Search for the cell housing the specified text and yield its (X, Y) center coordinate. 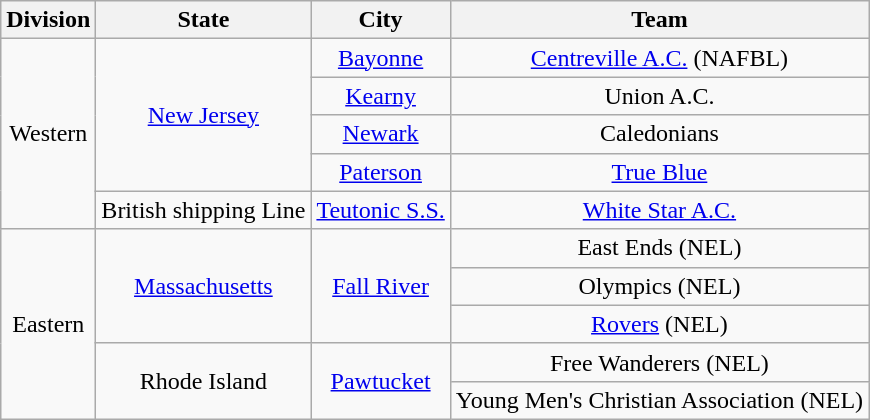
True Blue (659, 172)
Teutonic S.S. (380, 210)
Team (659, 20)
British shipping Line (204, 210)
Paterson (380, 172)
Western (48, 134)
Young Men's Christian Association (NEL) (659, 400)
Pawtucket (380, 381)
New Jersey (204, 115)
East Ends (NEL) (659, 248)
Bayonne (380, 58)
Caledonians (659, 134)
Division (48, 20)
Eastern (48, 324)
Newark (380, 134)
Centreville A.C. (NAFBL) (659, 58)
Massachusetts (204, 286)
City (380, 20)
Fall River (380, 286)
Union A.C. (659, 96)
Rhode Island (204, 381)
Olympics (NEL) (659, 286)
State (204, 20)
White Star A.C. (659, 210)
Kearny (380, 96)
Free Wanderers (NEL) (659, 362)
Rovers (NEL) (659, 324)
